Return the (X, Y) coordinate for the center point of the cell that contains the specified text.  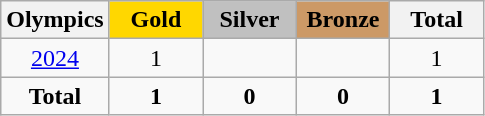
2024 (55, 58)
Olympics (55, 20)
Bronze (343, 20)
Silver (250, 20)
Gold (156, 20)
